Capture the cell that displays the provided text and extract its [X, Y] central coordinate. 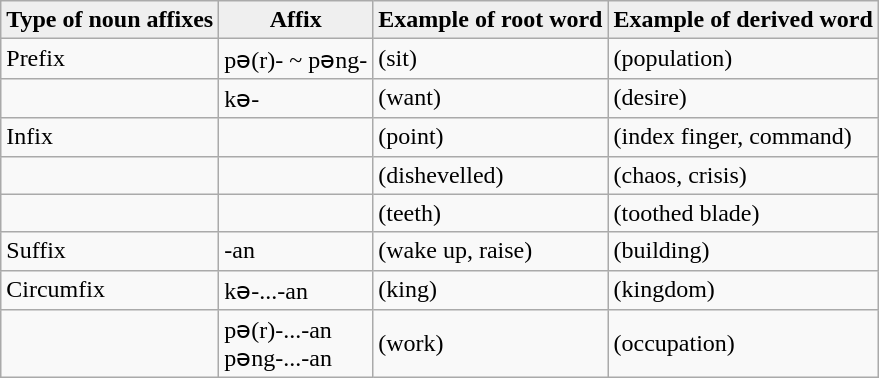
(king) [490, 290]
Example of derived word [743, 20]
(dishevelled) [490, 175]
(want) [490, 98]
(sit) [490, 59]
Type of noun affixes [110, 20]
(work) [490, 344]
(population) [743, 59]
Prefix [110, 59]
(teeth) [490, 213]
Infix [110, 137]
(toothed blade) [743, 213]
(point) [490, 137]
(occupation) [743, 344]
(wake up, raise) [490, 251]
pə(r)-...-anpəng-...-an [296, 344]
pə(r)- ~ pəng- [296, 59]
Affix [296, 20]
-an [296, 251]
Example of root word [490, 20]
(chaos, crisis) [743, 175]
Circumfix [110, 290]
kə- [296, 98]
(index finger, command) [743, 137]
kə-...-an [296, 290]
(desire) [743, 98]
(building) [743, 251]
Suffix [110, 251]
(kingdom) [743, 290]
